Scan for the cell matching the given text and deliver its [x, y] coordinate at center. 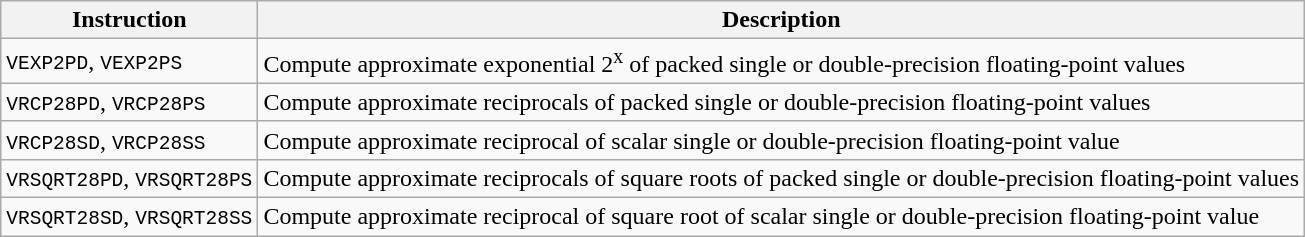
VRCP28SD, VRCP28SS [130, 140]
Description [782, 20]
Instruction [130, 20]
VRSQRT28SD, VRSQRT28SS [130, 217]
Compute approximate reciprocal of scalar single or double-precision floating-point value [782, 140]
Compute approximate exponential 2x of packed single or double-precision floating-point values [782, 62]
Compute approximate reciprocals of packed single or double-precision floating-point values [782, 102]
Compute approximate reciprocal of square root of scalar single or double-precision floating-point value [782, 217]
VRCP28PD, VRCP28PS [130, 102]
VEXP2PD, VEXP2PS [130, 62]
Compute approximate reciprocals of square roots of packed single or double-precision floating-point values [782, 178]
VRSQRT28PD, VRSQRT28PS [130, 178]
